Pinpoint the cell where the given text exists, returning its (x, y) midpoint coordinate. 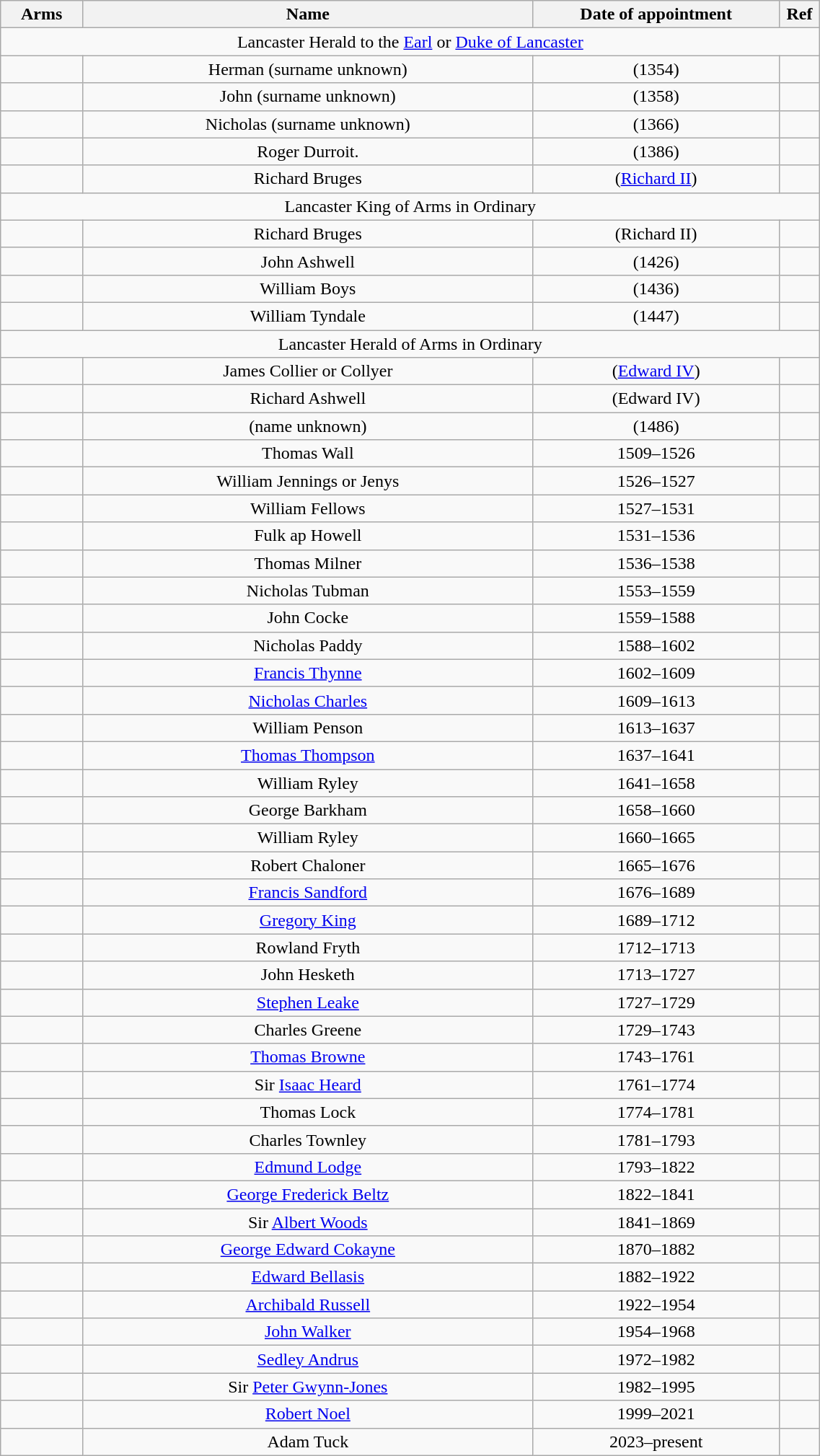
2023–present (656, 1442)
Archibald Russell (307, 1305)
Francis Sandford (307, 893)
1727–1729 (656, 1002)
1526–1527 (656, 481)
1676–1689 (656, 893)
(1386) (656, 151)
1729–1743 (656, 1030)
Lancaster Herald to the Earl or Duke of Lancaster (410, 42)
Nicholas (surname unknown) (307, 124)
1982–1995 (656, 1387)
Thomas Milner (307, 563)
1999–2021 (656, 1414)
1713–1727 (656, 975)
James Collier or Collyer (307, 371)
Thomas Browne (307, 1057)
1822–1841 (656, 1194)
Charles Greene (307, 1030)
1793–1822 (656, 1167)
1536–1538 (656, 563)
1527–1531 (656, 508)
Ref (799, 14)
George Barkham (307, 811)
Arms (42, 14)
Nicholas Paddy (307, 645)
1774–1781 (656, 1112)
William Fellows (307, 508)
(1358) (656, 97)
1559–1588 (656, 618)
Robert Noel (307, 1414)
Francis Thynne (307, 673)
1743–1761 (656, 1057)
Thomas Lock (307, 1112)
(1366) (656, 124)
1613–1637 (656, 728)
Herman (surname unknown) (307, 69)
(1436) (656, 288)
1841–1869 (656, 1222)
John Ashwell (307, 261)
Lancaster Herald of Arms in Ordinary (410, 344)
Sir Peter Gwynn-Jones (307, 1387)
George Edward Cokayne (307, 1250)
1761–1774 (656, 1085)
Fulk ap Howell (307, 536)
Thomas Thompson (307, 755)
1531–1536 (656, 536)
Sir Isaac Heard (307, 1085)
Charles Townley (307, 1139)
Edmund Lodge (307, 1167)
William Tyndale (307, 316)
1972–1982 (656, 1359)
Nicholas Charles (307, 700)
John (surname unknown) (307, 97)
Robert Chaloner (307, 865)
Roger Durroit. (307, 151)
(1354) (656, 69)
John Walker (307, 1332)
John Cocke (307, 618)
1870–1882 (656, 1250)
1712–1713 (656, 948)
George Frederick Beltz (307, 1194)
Sir Albert Woods (307, 1222)
Stephen Leake (307, 1002)
Nicholas Tubman (307, 591)
1954–1968 (656, 1332)
Name (307, 14)
(name unknown) (307, 426)
William Penson (307, 728)
Thomas Wall (307, 454)
(1486) (656, 426)
Richard Ashwell (307, 399)
(1447) (656, 316)
John Hesketh (307, 975)
William Boys (307, 288)
(1426) (656, 261)
1641–1658 (656, 782)
Adam Tuck (307, 1442)
1509–1526 (656, 454)
1882–1922 (656, 1277)
1922–1954 (656, 1305)
1781–1793 (656, 1139)
1588–1602 (656, 645)
1553–1559 (656, 591)
1660–1665 (656, 838)
1602–1609 (656, 673)
1689–1712 (656, 920)
1637–1641 (656, 755)
Edward Bellasis (307, 1277)
Lancaster King of Arms in Ordinary (410, 206)
Sedley Andrus (307, 1359)
1609–1613 (656, 700)
Rowland Fryth (307, 948)
William Jennings or Jenys (307, 481)
1665–1676 (656, 865)
Date of appointment (656, 14)
Gregory King (307, 920)
1658–1660 (656, 811)
